Find where the given text appears and provide that cell's center as (X, Y) coordinate. 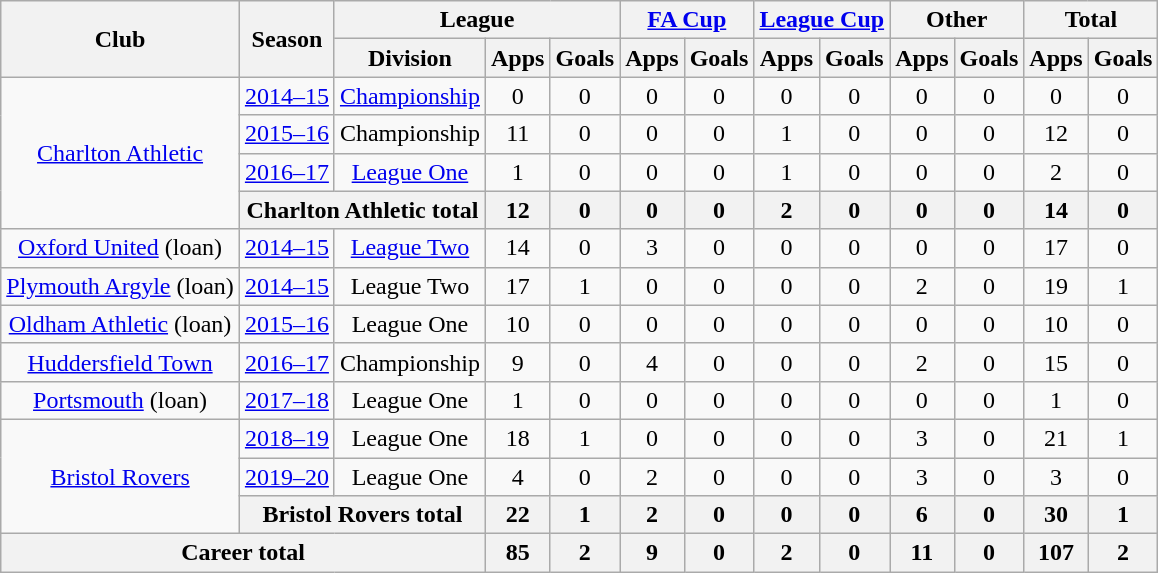
Season (286, 39)
30 (1056, 515)
6 (922, 515)
League (476, 20)
2019–20 (286, 477)
Portsmouth (loan) (120, 400)
Bristol Rovers (120, 476)
22 (518, 515)
2018–19 (286, 438)
Other (957, 20)
Charlton Athletic (120, 153)
League Cup (822, 20)
Bristol Rovers total (362, 515)
19 (1056, 286)
85 (518, 553)
FA Cup (687, 20)
Career total (244, 553)
2017–18 (286, 400)
Charlton Athletic total (362, 210)
Plymouth Argyle (loan) (120, 286)
107 (1056, 553)
Club (120, 39)
21 (1056, 438)
Oxford United (loan) (120, 248)
Oldham Athletic (loan) (120, 324)
18 (518, 438)
Huddersfield Town (120, 362)
Division (410, 58)
Total (1091, 20)
15 (1056, 362)
